Extract the [x, y] coordinate from the center of the cell holding the provided text.  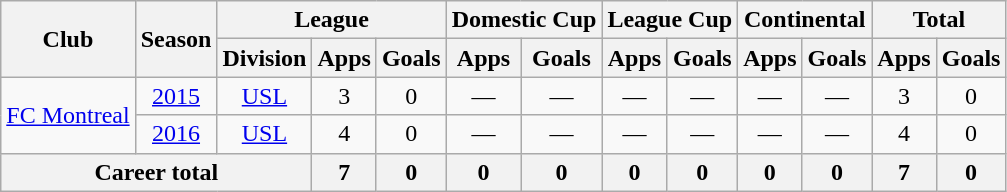
2016 [176, 134]
Career total [156, 172]
Continental [805, 20]
League Cup [670, 20]
2015 [176, 96]
Division [264, 58]
League [332, 20]
Total [939, 20]
Club [68, 39]
Domestic Cup [524, 20]
FC Montreal [68, 115]
Season [176, 39]
